From the cell containing the given text, extract its center point as [x, y] coordinate. 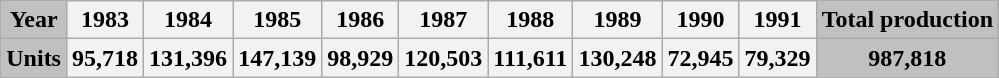
79,329 [778, 58]
1991 [778, 20]
Total production [907, 20]
1986 [360, 20]
Year [34, 20]
1988 [530, 20]
147,139 [278, 58]
120,503 [444, 58]
1987 [444, 20]
131,396 [188, 58]
130,248 [618, 58]
987,818 [907, 58]
1989 [618, 20]
Units [34, 58]
1984 [188, 20]
72,945 [700, 58]
1990 [700, 20]
111,611 [530, 58]
98,929 [360, 58]
1983 [104, 20]
95,718 [104, 58]
1985 [278, 20]
